Provide the (x, y) coordinate of the cell's center where the given text is located.  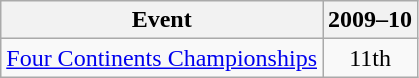
2009–10 (370, 20)
11th (370, 58)
Event (162, 20)
Four Continents Championships (162, 58)
